Determine the (x, y) coordinate at the center of the cell enclosing the given text.  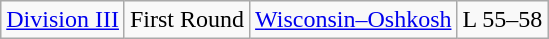
Division III (63, 20)
Wisconsin–Oshkosh (354, 20)
First Round (186, 20)
L 55–58 (502, 20)
